Output the [x, y] coordinate of the center of the cell containing the given text.  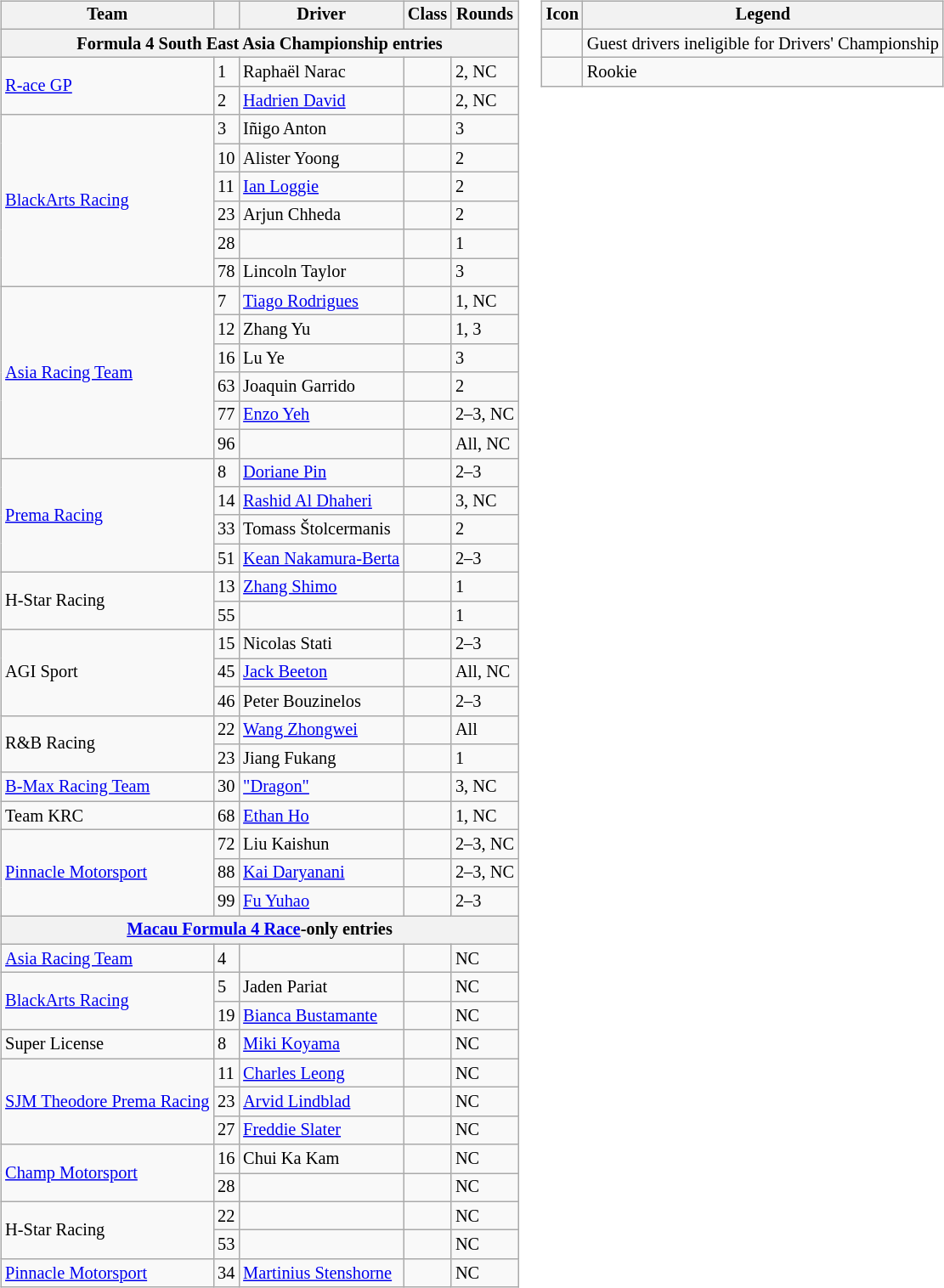
Jiang Fukang [321, 759]
19 [226, 1016]
7 [226, 301]
Hadrien David [321, 101]
14 [226, 501]
Kai Daryanani [321, 873]
Enzo Yeh [321, 415]
Lincoln Taylor [321, 273]
Formula 4 South East Asia Championship entries [260, 43]
Iñigo Anton [321, 129]
Driver [321, 15]
Martinius Stenshorne [321, 1274]
Jack Beeton [321, 673]
Lu Ye [321, 359]
Arjun Chheda [321, 215]
Team KRC [107, 816]
53 [226, 1245]
46 [226, 701]
Super License [107, 1044]
Zhang Shimo [321, 587]
Legend [763, 15]
27 [226, 1130]
Tomass Štolcermanis [321, 529]
All [484, 730]
12 [226, 330]
Doriane Pin [321, 472]
R-ace GP [107, 87]
Prema Racing [107, 515]
99 [226, 901]
Charles Leong [321, 1073]
Icon [562, 15]
SJM Theodore Prema Racing [107, 1101]
13 [226, 587]
10 [226, 158]
30 [226, 787]
Wang Zhongwei [321, 730]
72 [226, 845]
Arvid Lindblad [321, 1102]
Raphaël Narac [321, 72]
15 [226, 644]
55 [226, 615]
Ethan Ho [321, 816]
33 [226, 529]
96 [226, 443]
68 [226, 816]
Joaquin Garrido [321, 387]
5 [226, 987]
Miki Koyama [321, 1044]
Team [107, 15]
Nicolas Stati [321, 644]
B-Max Racing Team [107, 787]
Chui Ka Kam [321, 1159]
R&B Racing [107, 744]
63 [226, 387]
Jaden Pariat [321, 987]
Ian Loggie [321, 187]
78 [226, 273]
Guest drivers ineligible for Drivers' Championship [763, 43]
Rounds [484, 15]
34 [226, 1274]
Freddie Slater [321, 1130]
51 [226, 558]
Rashid Al Dhaheri [321, 501]
4 [226, 958]
Liu Kaishun [321, 845]
77 [226, 415]
Peter Bouzinelos [321, 701]
Fu Yuhao [321, 901]
Zhang Yu [321, 330]
Alister Yoong [321, 158]
45 [226, 673]
Champ Motorsport [107, 1172]
Class [427, 15]
88 [226, 873]
Kean Nakamura-Berta [321, 558]
1, 3 [484, 330]
Bianca Bustamante [321, 1016]
AGI Sport [107, 673]
Macau Formula 4 Race-only entries [260, 930]
Tiago Rodrigues [321, 301]
Rookie [763, 72]
"Dragon" [321, 787]
